Output the (x, y) coordinate of the center of the cell containing the given text.  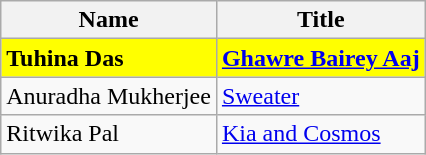
Name (109, 20)
Ghawre Bairey Aaj (320, 58)
Tuhina Das (109, 58)
Ritwika Pal (109, 134)
Anuradha Mukherjee (109, 96)
Sweater (320, 96)
Kia and Cosmos (320, 134)
Title (320, 20)
